Provide the [x, y] coordinate of the cell's center where the given text is located.  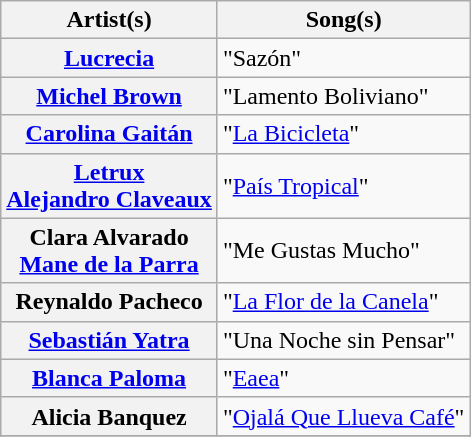
Lucrecia [110, 58]
Reynaldo Pacheco [110, 302]
Alicia Banquez [110, 416]
"Ojalá Que Llueva Café" [344, 416]
Song(s) [344, 20]
Blanca Paloma [110, 378]
Carolina Gaitán [110, 134]
Michel Brown [110, 96]
Clara AlvaradoMane de la Parra [110, 250]
"La Flor de la Canela" [344, 302]
"País Tropical" [344, 186]
"Lamento Boliviano" [344, 96]
"Sazón" [344, 58]
"Una Noche sin Pensar" [344, 340]
LetruxAlejandro Claveaux [110, 186]
Sebastián Yatra [110, 340]
Artist(s) [110, 20]
"Me Gustas Mucho" [344, 250]
"La Bicicleta" [344, 134]
"Eaea" [344, 378]
